Find where the given text appears and provide that cell's center as (X, Y) coordinate. 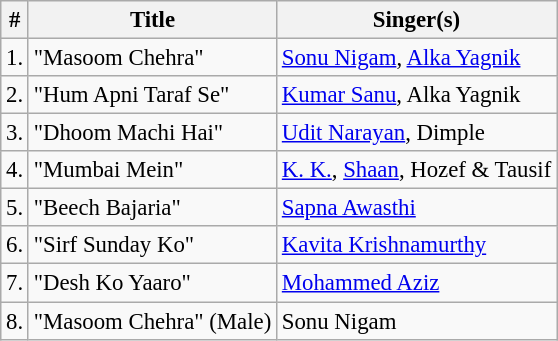
# (15, 20)
"Mumbai Mein" (152, 170)
Sonu Nigam (417, 321)
Sapna Awasthi (417, 208)
Kavita Krishnamurthy (417, 245)
5. (15, 208)
"Desh Ko Yaaro" (152, 283)
"Dhoom Machi Hai" (152, 133)
4. (15, 170)
2. (15, 95)
Sonu Nigam, Alka Yagnik (417, 58)
8. (15, 321)
"Hum Apni Taraf Se" (152, 95)
"Beech Bajaria" (152, 208)
7. (15, 283)
"Masoom Chehra" (Male) (152, 321)
Udit Narayan, Dimple (417, 133)
1. (15, 58)
Mohammed Aziz (417, 283)
"Masoom Chehra" (152, 58)
3. (15, 133)
Kumar Sanu, Alka Yagnik (417, 95)
K. K., Shaan, Hozef & Tausif (417, 170)
Singer(s) (417, 20)
"Sirf Sunday Ko" (152, 245)
Title (152, 20)
6. (15, 245)
